Pinpoint the cell where the given text exists, returning its [X, Y] midpoint coordinate. 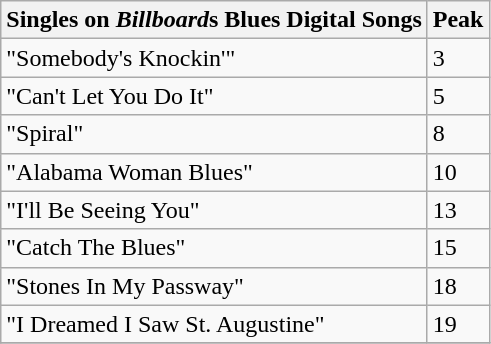
"Somebody's Knockin'" [214, 58]
"Can't Let You Do It" [214, 96]
13 [458, 210]
Singles on Billboards Blues Digital Songs [214, 20]
"Alabama Woman Blues" [214, 172]
5 [458, 96]
"Catch The Blues" [214, 248]
Peak [458, 20]
"Stones In My Passway" [214, 286]
19 [458, 324]
15 [458, 248]
8 [458, 134]
"I Dreamed I Saw St. Augustine" [214, 324]
10 [458, 172]
18 [458, 286]
3 [458, 58]
"I'll Be Seeing You" [214, 210]
"Spiral" [214, 134]
